Pinpoint the cell where the given text exists, returning its [x, y] midpoint coordinate. 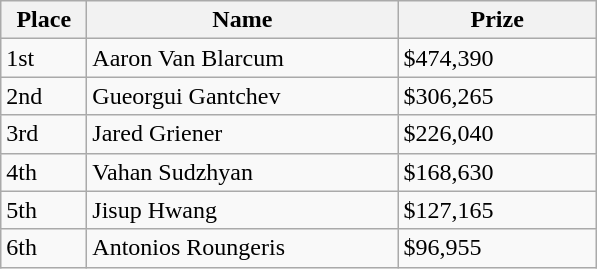
6th [44, 248]
Name [242, 20]
Aaron Van Blarcum [242, 58]
$306,265 [498, 96]
Prize [498, 20]
$96,955 [498, 248]
4th [44, 172]
Gueorgui Gantchev [242, 96]
Jared Griener [242, 134]
$127,165 [498, 210]
Antonios Roungeris [242, 248]
$168,630 [498, 172]
1st [44, 58]
Jisup Hwang [242, 210]
2nd [44, 96]
$226,040 [498, 134]
3rd [44, 134]
Vahan Sudzhyan [242, 172]
Place [44, 20]
$474,390 [498, 58]
5th [44, 210]
